Extract the (x, y) coordinate from the center of the cell holding the provided text.  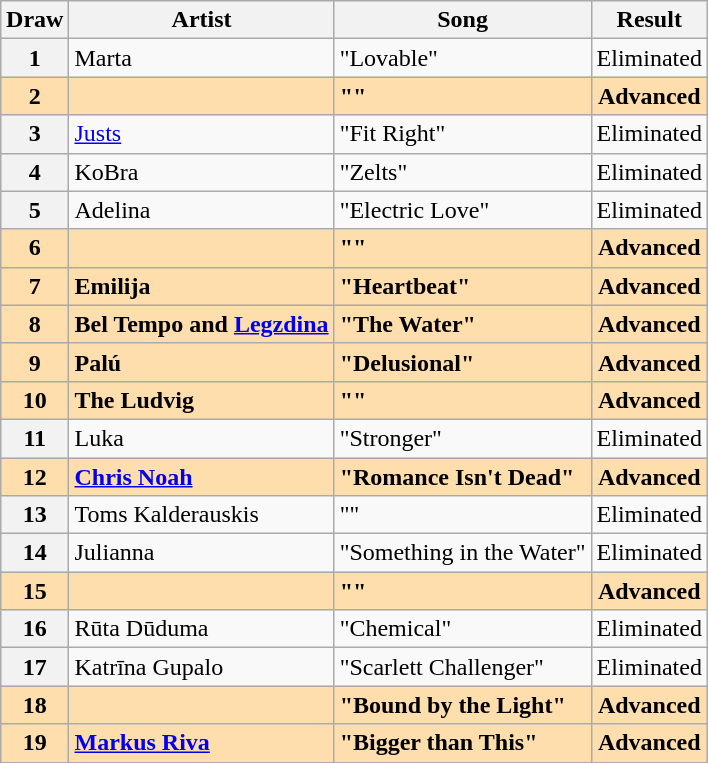
"Scarlett Challenger" (462, 667)
16 (35, 629)
Palú (202, 362)
"Lovable" (462, 58)
"Delusional" (462, 362)
Emilija (202, 286)
10 (35, 400)
"Zelts" (462, 172)
12 (35, 477)
"Bound by the Light" (462, 705)
2 (35, 96)
17 (35, 667)
Julianna (202, 553)
7 (35, 286)
8 (35, 324)
Justs (202, 134)
19 (35, 743)
5 (35, 210)
"Chemical" (462, 629)
Chris Noah (202, 477)
Marta (202, 58)
Rūta Dūduma (202, 629)
Markus Riva (202, 743)
"Romance Isn't Dead" (462, 477)
15 (35, 591)
11 (35, 438)
Draw (35, 20)
The Ludvig (202, 400)
"Heartbeat" (462, 286)
Katrīna Gupalo (202, 667)
Adelina (202, 210)
13 (35, 515)
"Bigger than This" (462, 743)
"Something in the Water" (462, 553)
Result (649, 20)
6 (35, 248)
18 (35, 705)
Luka (202, 438)
KoBra (202, 172)
"Electric Love" (462, 210)
14 (35, 553)
Bel Tempo and Legzdina (202, 324)
4 (35, 172)
Song (462, 20)
"Fit Right" (462, 134)
Toms Kalderauskis (202, 515)
3 (35, 134)
Artist (202, 20)
"Stronger" (462, 438)
9 (35, 362)
"The Water" (462, 324)
1 (35, 58)
